For the text-containing cell, return its midpoint in [x, y] coordinate format. 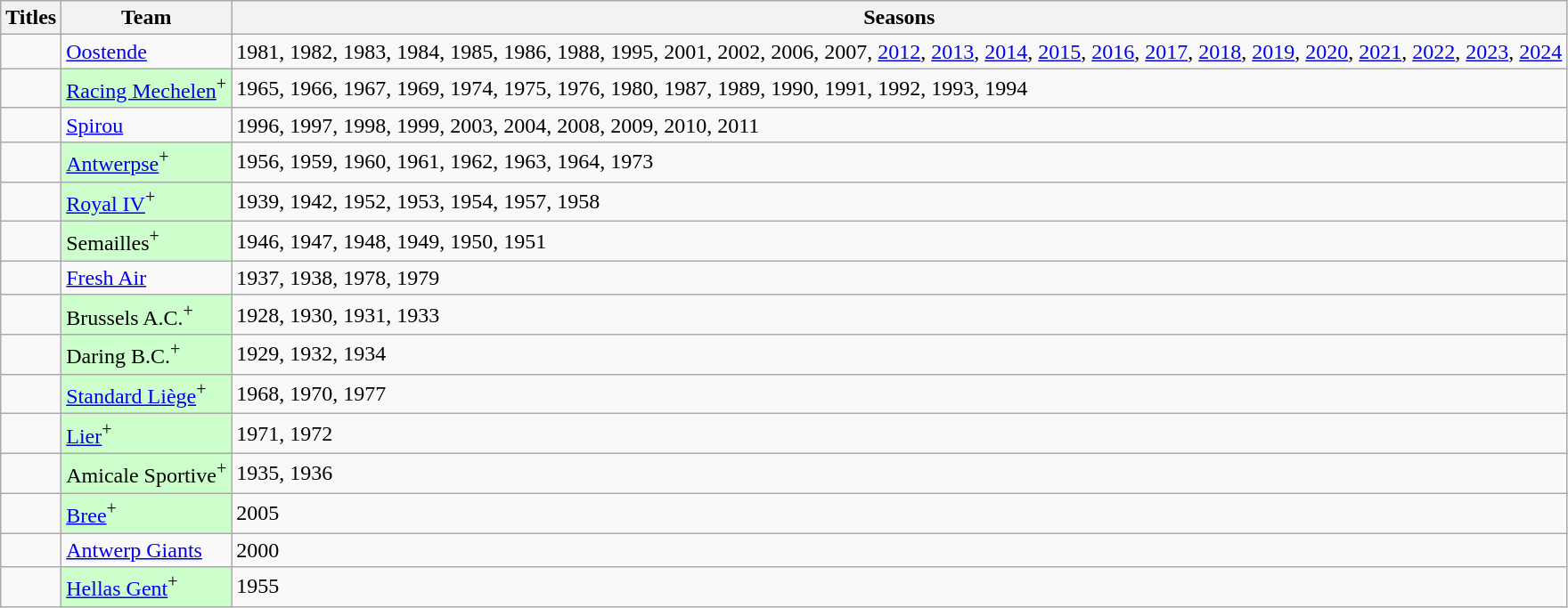
2005 [900, 513]
1937, 1938, 1978, 1979 [900, 278]
1935, 1936 [900, 474]
1928, 1930, 1931, 1933 [900, 315]
Spirou [146, 125]
Seasons [900, 18]
1996, 1997, 1998, 1999, 2003, 2004, 2008, 2009, 2010, 2011 [900, 125]
Antwerpse+ [146, 162]
Semailles+ [146, 242]
Hellas Gent+ [146, 588]
Racing Mechelen+ [146, 89]
1965, 1966, 1967, 1969, 1974, 1975, 1976, 1980, 1987, 1989, 1990, 1991, 1992, 1993, 1994 [900, 89]
1939, 1942, 1952, 1953, 1954, 1957, 1958 [900, 201]
Bree+ [146, 513]
Fresh Air [146, 278]
2000 [900, 550]
Royal IV+ [146, 201]
Standard Liège+ [146, 393]
1968, 1970, 1977 [900, 393]
Lier+ [146, 434]
1981, 1982, 1983, 1984, 1985, 1986, 1988, 1995, 2001, 2002, 2006, 2007, 2012, 2013, 2014, 2015, 2016, 2017, 2018, 2019, 2020, 2021, 2022, 2023, 2024 [900, 52]
1956, 1959, 1960, 1961, 1962, 1963, 1964, 1973 [900, 162]
1929, 1932, 1934 [900, 354]
Oostende [146, 52]
Daring B.C.+ [146, 354]
Titles [31, 18]
1971, 1972 [900, 434]
Team [146, 18]
Amicale Sportive+ [146, 474]
1955 [900, 588]
Brussels A.C.+ [146, 315]
Antwerp Giants [146, 550]
1946, 1947, 1948, 1949, 1950, 1951 [900, 242]
